Determine the (X, Y) coordinate at the center of the cell enclosing the given text.  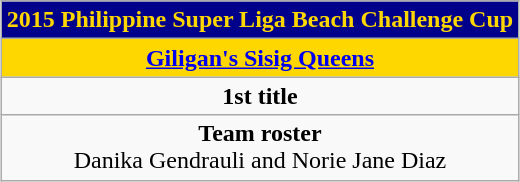
Giligan's Sisig Queens (260, 58)
Team rosterDanika Gendrauli and Norie Jane Diaz (260, 148)
1st title (260, 96)
2015 Philippine Super Liga Beach Challenge Cup (260, 20)
